Return (X, Y) of the center of cell containing provided text 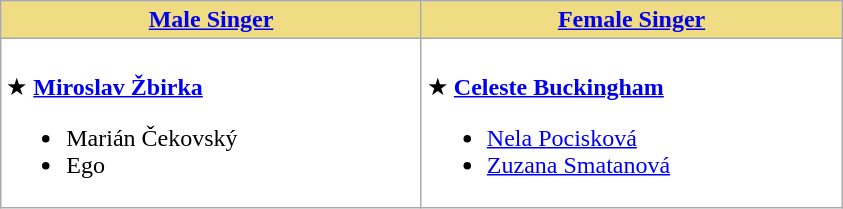
Female Singer (632, 20)
★ Miroslav ŽbirkaMarián ČekovskýEgo (212, 124)
Male Singer (212, 20)
★ Celeste BuckinghamNela PociskováZuzana Smatanová (632, 124)
